From the cell containing the given text, extract its center point as (X, Y) coordinate. 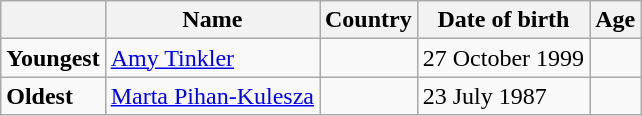
23 July 1987 (503, 96)
Marta Pihan-Kulesza (212, 96)
Country (369, 20)
Amy Tinkler (212, 58)
Date of birth (503, 20)
Oldest (53, 96)
27 October 1999 (503, 58)
Youngest (53, 58)
Name (212, 20)
Age (616, 20)
